Identify which cell holds the provided text, then report its (X, Y) central coordinate. 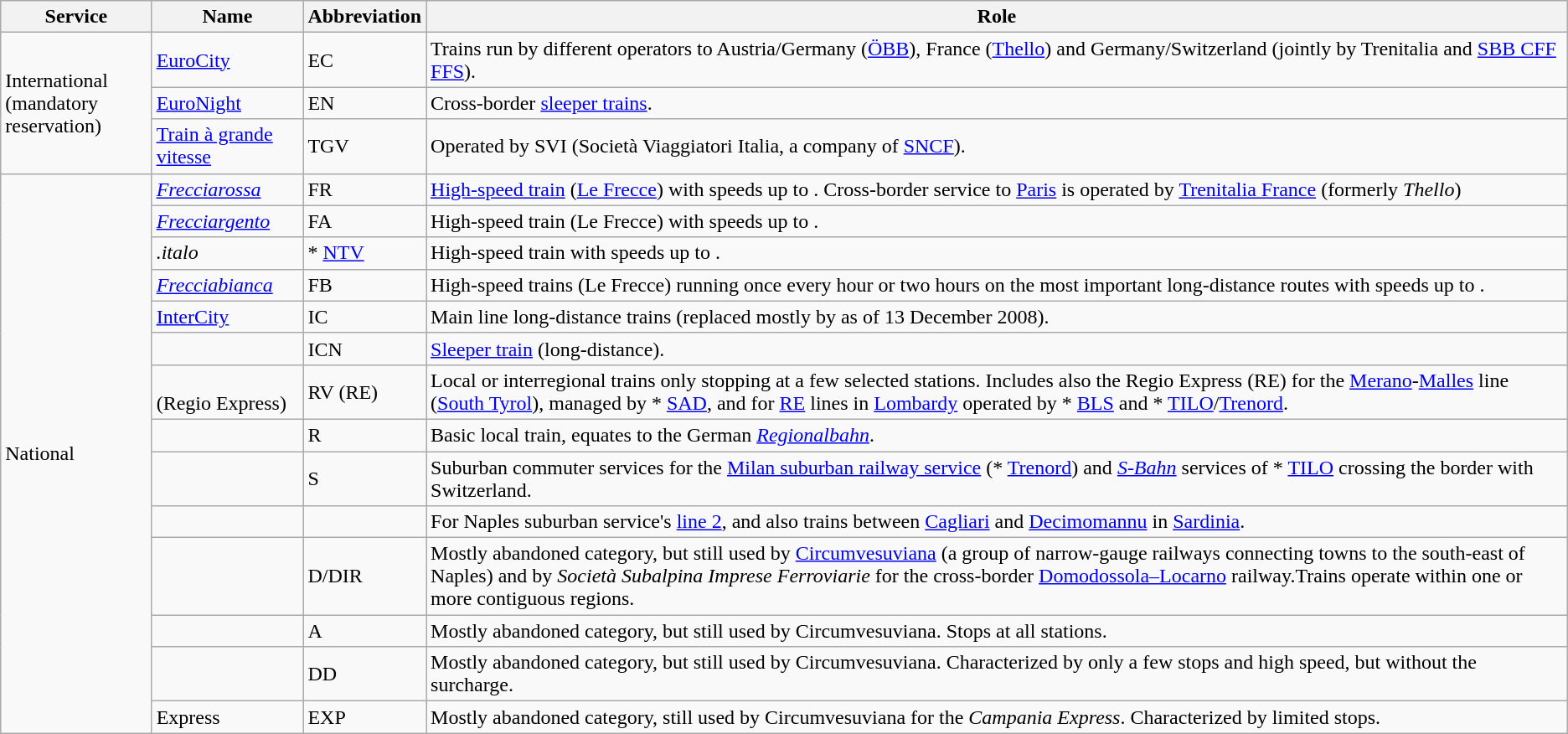
High-speed train (Le Frecce) with speeds up to . Cross-border service to Paris is operated by Trenitalia France (formerly Thello) (997, 189)
S (365, 478)
For Naples suburban service's line 2, and also trains between Cagliari and Decimomannu in Sardinia. (997, 522)
InterCity (228, 317)
* NTV (365, 253)
Suburban commuter services for the Milan suburban railway service (* Trenord) and S-Bahn services of * TILO crossing the border with Switzerland. (997, 478)
EXP (365, 717)
Sleeper train (long-distance). (997, 349)
Mostly abandoned category, still used by Circumvesuviana for the Campania Express. Characterized by limited stops. (997, 717)
DD (365, 674)
IC (365, 317)
RV (RE) (365, 392)
Basic local train, equates to the German Regionalbahn. (997, 435)
TGV (365, 146)
Train à grande vitesse (228, 146)
Role (997, 17)
Mostly abandoned category, but still used by Circumvesuviana. Characterized by only a few stops and high speed, but without the surcharge. (997, 674)
High-speed trains (Le Frecce) running once every hour or two hours on the most important long-distance routes with speeds up to . (997, 285)
Cross-border sleeper trains. (997, 103)
International(mandatory reservation) (76, 103)
FR (365, 189)
EuroCity (228, 60)
EN (365, 103)
Mostly abandoned category, but still used by Circumvesuviana. Stops at all stations. (997, 631)
Abbreviation (365, 17)
Name (228, 17)
High-speed train with speeds up to . (997, 253)
High-speed train (Le Frecce) with speeds up to . (997, 221)
Operated by SVI (Società Viaggiatori Italia, a company of SNCF). (997, 146)
FA (365, 221)
National (76, 453)
Trains run by different operators to Austria/Germany (ÖBB), France (Thello) and Germany/Switzerland (jointly by Trenitalia and SBB CFF FFS). (997, 60)
.italo (228, 253)
R (365, 435)
D/DIR (365, 576)
EC (365, 60)
Frecciargento (228, 221)
A (365, 631)
ICN (365, 349)
FB (365, 285)
EuroNight (228, 103)
Service (76, 17)
(Regio Express) (228, 392)
Frecciarossa (228, 189)
Frecciabianca (228, 285)
Express (228, 717)
Main line long-distance trains (replaced mostly by as of 13 December 2008). (997, 317)
